Extract the (x, y) coordinate from the center of the cell holding the provided text.  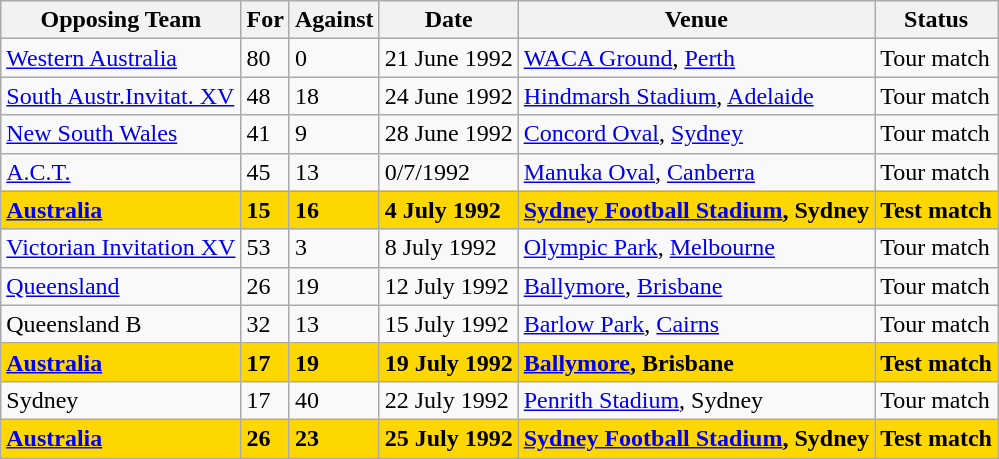
Queensland B (121, 324)
45 (265, 172)
15 (265, 210)
80 (265, 58)
0 (334, 58)
Concord Oval, Sydney (696, 134)
18 (334, 96)
40 (334, 400)
Venue (696, 20)
Status (936, 20)
South Austr.Invitat. XV (121, 96)
12 July 1992 (448, 286)
Date (448, 20)
Western Australia (121, 58)
25 July 1992 (448, 438)
32 (265, 324)
Penrith Stadium, Sydney (696, 400)
Manuka Oval, Canberra (696, 172)
Victorian Invitation XV (121, 248)
Olympic Park, Melbourne (696, 248)
Opposing Team (121, 20)
WACA Ground, Perth (696, 58)
9 (334, 134)
Queensland (121, 286)
16 (334, 210)
Against (334, 20)
15 July 1992 (448, 324)
0/7/1992 (448, 172)
Barlow Park, Cairns (696, 324)
48 (265, 96)
A.C.T. (121, 172)
8 July 1992 (448, 248)
3 (334, 248)
For (265, 20)
19 July 1992 (448, 362)
41 (265, 134)
21 June 1992 (448, 58)
New South Wales (121, 134)
22 July 1992 (448, 400)
28 June 1992 (448, 134)
Hindmarsh Stadium, Adelaide (696, 96)
4 July 1992 (448, 210)
Sydney (121, 400)
24 June 1992 (448, 96)
53 (265, 248)
23 (334, 438)
